Determine the [x, y] coordinate at the center of the cell enclosing the given text.  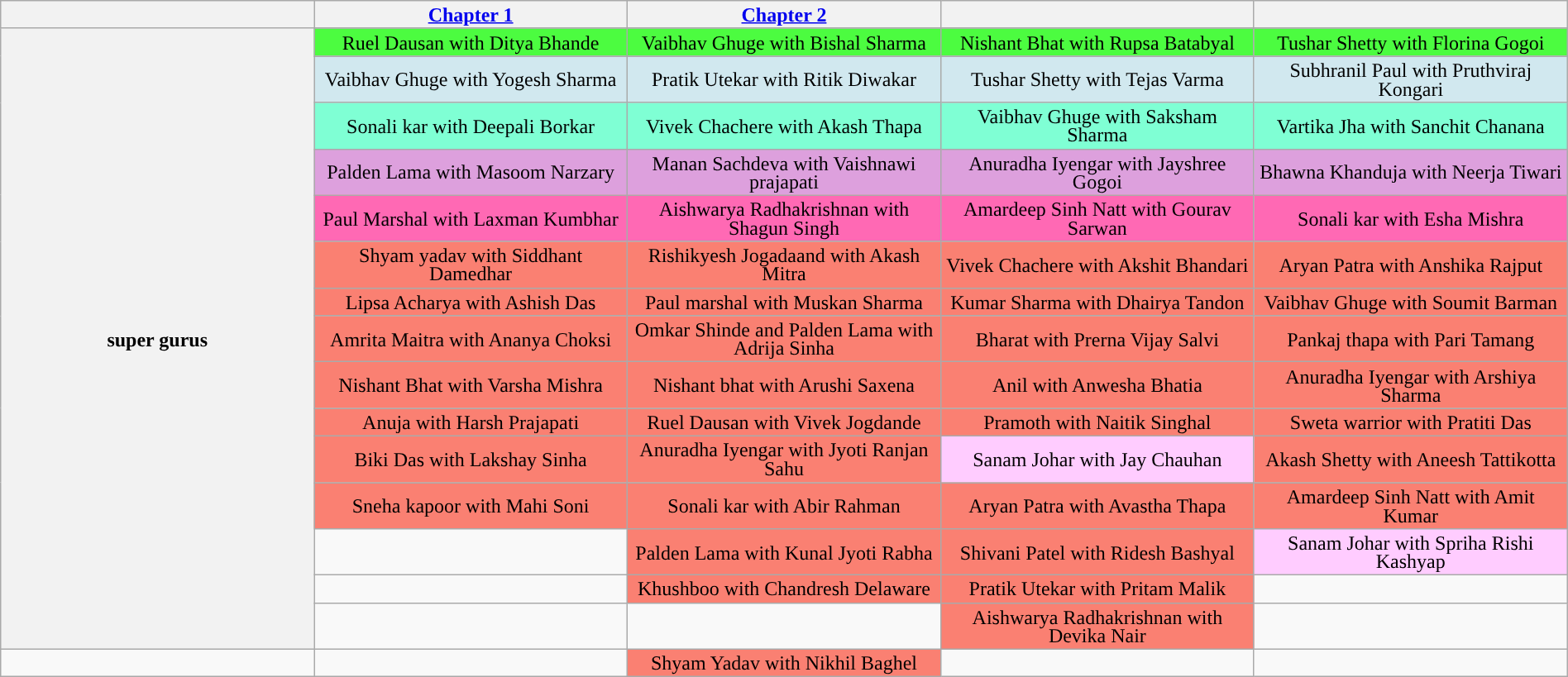
Bhawna Khanduja with Neerja Tiwari [1411, 172]
Vartika Jha with Sanchit Chanana [1411, 126]
Omkar Shinde and Palden Lama with Adrija Sinha [784, 339]
super gurus [157, 339]
Vaibhav Ghuge with Yogesh Sharma [471, 79]
Bharat with Prerna Vijay Salvi [1097, 339]
Nishant Bhat with Rupsa Batabyal [1097, 42]
Vaibhav Ghuge with Bishal Sharma [784, 42]
Paul Marshal with Laxman Kumbhar [471, 218]
Nishant Bhat with Varsha Mishra [471, 385]
Shivani Patel with Ridesh Bashyal [1097, 552]
Shyam yadav with Siddhant Damedhar [471, 265]
Amardeep Sinh Natt with Gourav Sarwan [1097, 218]
Manan Sachdeva with Vaishnawi prajapati [784, 172]
Tushar Shetty with Florina Gogoi [1411, 42]
Pratik Utekar with Ritik Diwakar [784, 79]
Subhranil Paul with Pruthviraj Kongari [1411, 79]
Sweta warrior with Pratiti Das [1411, 422]
Palden Lama with Kunal Jyoti Rabha [784, 552]
Sonali kar with Deepali Borkar [471, 126]
Anuradha Iyengar with Jyoti Ranjan Sahu [784, 459]
Rishikyesh Jogadaand with Akash Mitra [784, 265]
Ruel Dausan with Ditya Bhande [471, 42]
Nishant bhat with Arushi Saxena [784, 385]
Amrita Maitra with Ananya Choksi [471, 339]
Sonali kar with Abir Rahman [784, 506]
Ruel Dausan with Vivek Jogdande [784, 422]
Paul marshal with Muskan Sharma [784, 302]
Khushboo with Chandresh Delaware [784, 589]
Biki Das with Lakshay Sinha [471, 459]
Aryan Patra with Anshika Rajput [1411, 265]
Shyam Yadav with Nikhil Baghel [784, 663]
Anuradha Iyengar with Jayshree Gogoi [1097, 172]
Vivek Chachere with Akshit Bhandari [1097, 265]
Aishwarya Radhakrishnan with Shagun Singh [784, 218]
Pankaj thapa with Pari Tamang [1411, 339]
Sonali kar with Esha Mishra [1411, 218]
Vivek Chachere with Akash Thapa [784, 126]
Pramoth with Naitik Singhal [1097, 422]
Vaibhav Ghuge with Soumit Barman [1411, 302]
Chapter 1 [471, 15]
Anil with Anwesha Bhatia [1097, 385]
Aishwarya Radhakrishnan with Devika Nair [1097, 626]
Vaibhav Ghuge with Saksham Sharma [1097, 126]
Palden Lama with Masoom Narzary [471, 172]
Chapter 2 [784, 15]
Sanam Johar with Spriha Rishi Kashyap [1411, 552]
Akash Shetty with Aneesh Tattikotta [1411, 459]
Anuja with Harsh Prajapati [471, 422]
Kumar Sharma with Dhairya Tandon [1097, 302]
Tushar Shetty with Tejas Varma [1097, 79]
Aryan Patra with Avastha Thapa [1097, 506]
Sneha kapoor with Mahi Soni [471, 506]
Lipsa Acharya with Ashish Das [471, 302]
Amardeep Sinh Natt with Amit Kumar [1411, 506]
Pratik Utekar with Pritam Malik [1097, 589]
Anuradha Iyengar with Arshiya Sharma [1411, 385]
Sanam Johar with Jay Chauhan [1097, 459]
